Search for the cell housing the specified text and yield its [x, y] center coordinate. 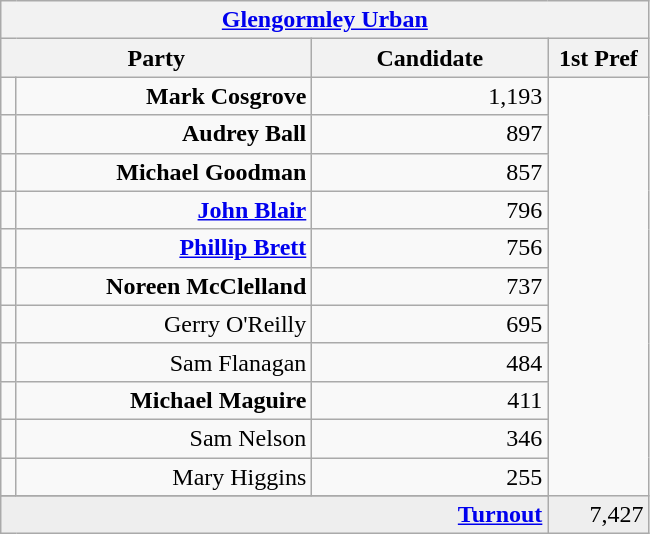
695 [430, 324]
Noreen McClelland [164, 286]
857 [430, 172]
Sam Nelson [164, 438]
Phillip Brett [164, 248]
1st Pref [598, 58]
346 [430, 438]
897 [430, 134]
John Blair [164, 210]
Michael Maguire [164, 400]
7,427 [598, 515]
Michael Goodman [164, 172]
Glengormley Urban [325, 20]
737 [430, 286]
Sam Flanagan [164, 362]
756 [430, 248]
Candidate [430, 58]
Audrey Ball [164, 134]
Turnout [274, 515]
Gerry O'Reilly [164, 324]
484 [430, 362]
Mary Higgins [164, 477]
1,193 [430, 96]
Party [156, 58]
Mark Cosgrove [164, 96]
411 [430, 400]
796 [430, 210]
255 [430, 477]
